For the text-containing cell, return its midpoint in (x, y) coordinate format. 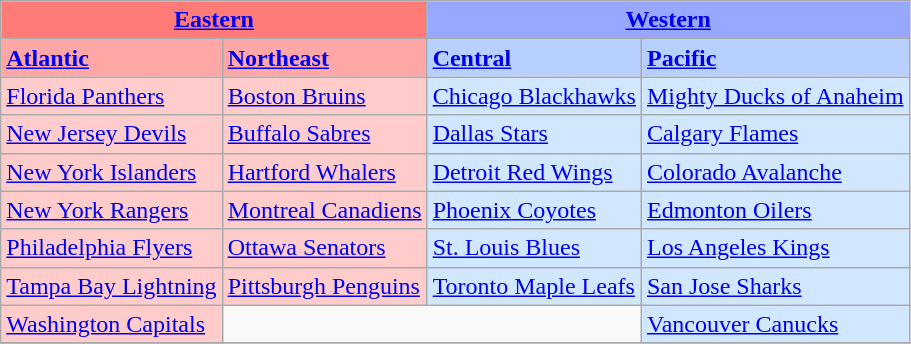
Northeast (324, 58)
Washington Capitals (112, 324)
Calgary Flames (775, 134)
Vancouver Canucks (775, 324)
Phoenix Coyotes (534, 210)
Dallas Stars (534, 134)
Mighty Ducks of Anaheim (775, 96)
Tampa Bay Lightning (112, 286)
Montreal Canadiens (324, 210)
Boston Bruins (324, 96)
Atlantic (112, 58)
Pacific (775, 58)
New York Islanders (112, 172)
Hartford Whalers (324, 172)
Chicago Blackhawks (534, 96)
New York Rangers (112, 210)
St. Louis Blues (534, 248)
Buffalo Sabres (324, 134)
Florida Panthers (112, 96)
Eastern (214, 20)
Pittsburgh Penguins (324, 286)
San Jose Sharks (775, 286)
New Jersey Devils (112, 134)
Central (534, 58)
Ottawa Senators (324, 248)
Western (668, 20)
Philadelphia Flyers (112, 248)
Toronto Maple Leafs (534, 286)
Edmonton Oilers (775, 210)
Los Angeles Kings (775, 248)
Colorado Avalanche (775, 172)
Detroit Red Wings (534, 172)
